Return the (X, Y) coordinate for the center point of the cell that contains the specified text.  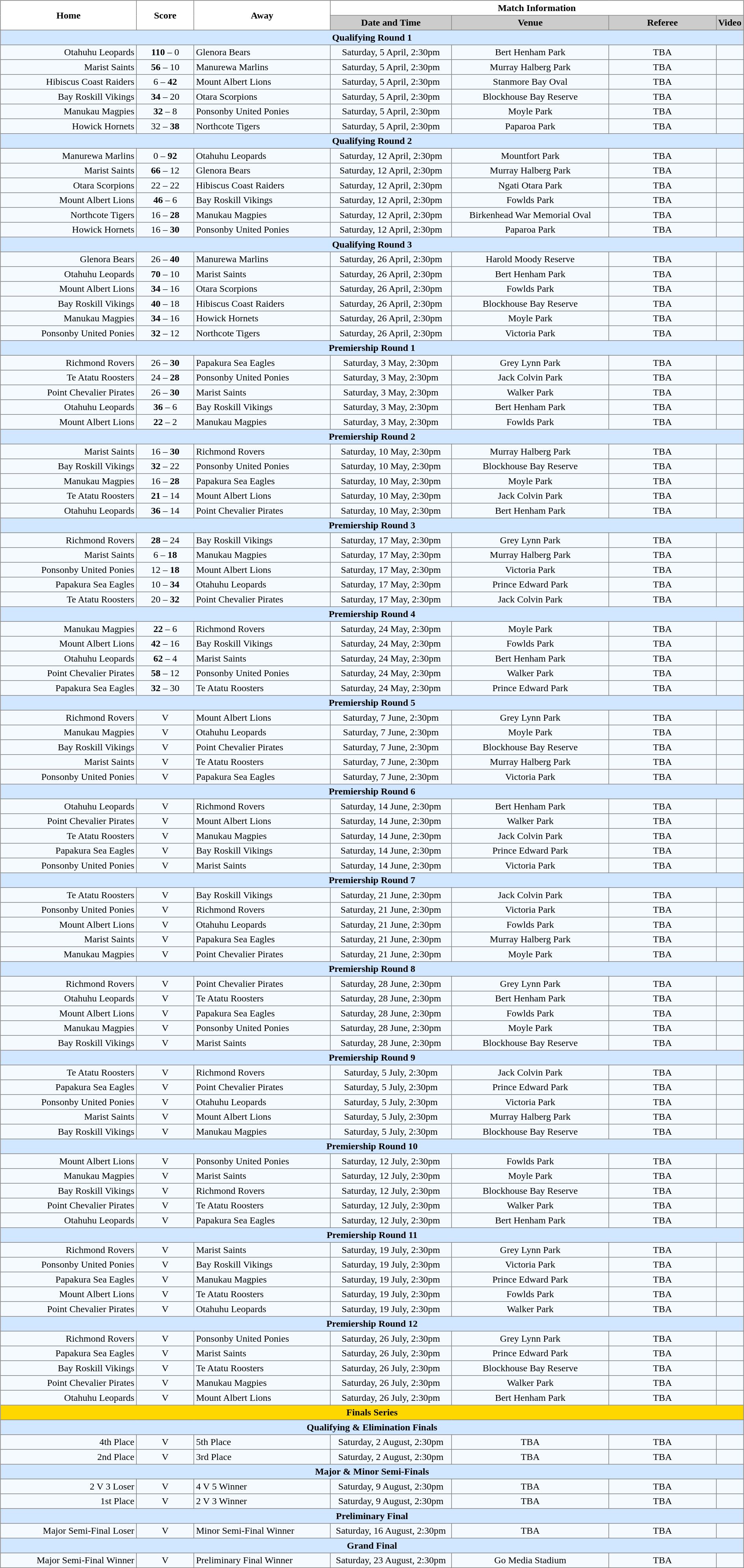
0 – 92 (165, 156)
Score (165, 15)
110 – 0 (165, 52)
32 – 8 (165, 112)
Video (730, 23)
Home (69, 15)
5th Place (262, 1442)
Saturday, 16 August, 2:30pm (391, 1531)
Premiership Round 7 (372, 880)
Finals Series (372, 1413)
56 – 10 (165, 67)
6 – 18 (165, 555)
Grand Final (372, 1546)
10 – 34 (165, 585)
Go Media Stadium (530, 1561)
2 V 3 Loser (69, 1486)
Saturday, 23 August, 2:30pm (391, 1561)
2 V 3 Winner (262, 1501)
2nd Place (69, 1457)
Premiership Round 9 (372, 1058)
Stanmore Bay Oval (530, 82)
32 – 30 (165, 688)
Premiership Round 10 (372, 1147)
Preliminary Final (372, 1516)
4 V 5 Winner (262, 1486)
70 – 10 (165, 274)
62 – 4 (165, 658)
Premiership Round 3 (372, 526)
22 – 6 (165, 629)
46 – 6 (165, 200)
Qualifying & Elimination Finals (372, 1427)
58 – 12 (165, 673)
34 – 20 (165, 97)
Qualifying Round 3 (372, 244)
21 – 14 (165, 496)
Match Information (537, 8)
22 – 22 (165, 185)
66 – 12 (165, 171)
40 – 18 (165, 304)
36 – 14 (165, 511)
Premiership Round 4 (372, 614)
Premiership Round 12 (372, 1324)
Referee (662, 23)
Qualifying Round 2 (372, 141)
Harold Moody Reserve (530, 259)
20 – 32 (165, 599)
Major Semi-Final Loser (69, 1531)
Minor Semi-Final Winner (262, 1531)
12 – 18 (165, 570)
Premiership Round 2 (372, 437)
32 – 38 (165, 126)
42 – 16 (165, 644)
24 – 28 (165, 378)
1st Place (69, 1501)
Ngati Otara Park (530, 185)
3rd Place (262, 1457)
Date and Time (391, 23)
36 – 6 (165, 407)
Premiership Round 6 (372, 792)
Mountfort Park (530, 156)
26 – 40 (165, 259)
Venue (530, 23)
Premiership Round 11 (372, 1235)
Birkenhead War Memorial Oval (530, 215)
Preliminary Final Winner (262, 1561)
Premiership Round 8 (372, 969)
28 – 24 (165, 540)
22 – 2 (165, 422)
Premiership Round 1 (372, 348)
6 – 42 (165, 82)
Qualifying Round 1 (372, 37)
32 – 22 (165, 466)
32 – 12 (165, 333)
Away (262, 15)
Major & Minor Semi-Finals (372, 1472)
Premiership Round 5 (372, 703)
4th Place (69, 1442)
Major Semi-Final Winner (69, 1561)
